Output the [x, y] coordinate of the center of the cell containing the given text.  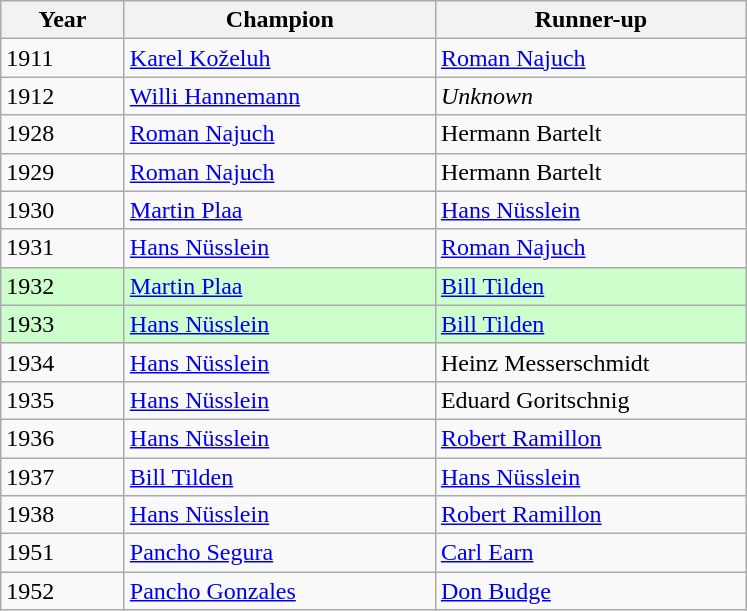
1937 [63, 477]
1928 [63, 134]
Pancho Gonzales [280, 591]
1936 [63, 438]
Runner-up [590, 20]
1935 [63, 400]
1930 [63, 210]
1933 [63, 324]
1911 [63, 58]
1929 [63, 172]
Champion [280, 20]
Karel Koželuh [280, 58]
Don Budge [590, 591]
Unknown [590, 96]
Pancho Segura [280, 553]
Heinz Messerschmidt [590, 362]
1934 [63, 362]
1951 [63, 553]
1932 [63, 286]
1938 [63, 515]
1952 [63, 591]
1912 [63, 96]
Eduard Goritschnig [590, 400]
1931 [63, 248]
Carl Earn [590, 553]
Willi Hannemann [280, 96]
Year [63, 20]
